Find where the given text appears and provide that cell's center as [X, Y] coordinate. 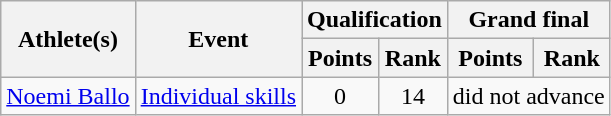
14 [412, 96]
Event [218, 39]
Athlete(s) [68, 39]
Grand final [528, 20]
did not advance [528, 96]
Individual skills [218, 96]
Noemi Ballo [68, 96]
0 [340, 96]
Qualification [375, 20]
